Return the (x, y) coordinate for the center point of the cell that contains the specified text.  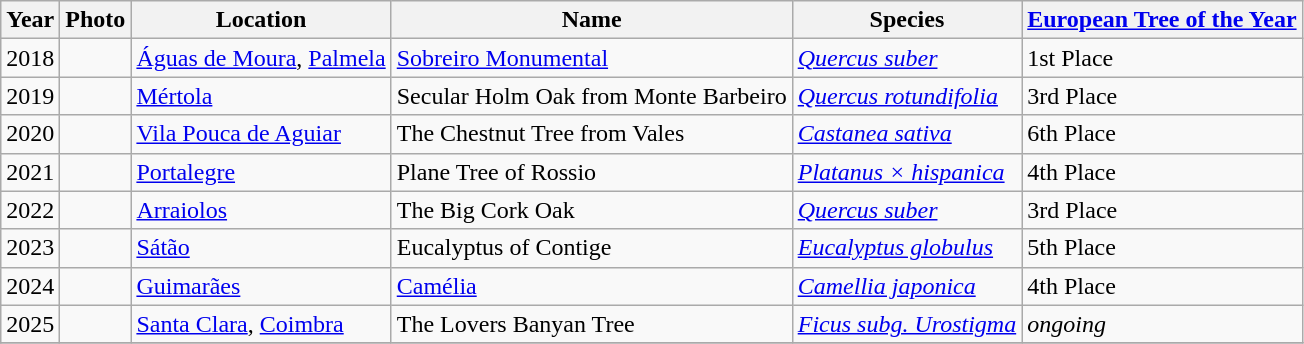
2019 (30, 96)
Species (907, 20)
The Lovers Banyan Tree (592, 324)
Camellia japonica (907, 286)
Location (261, 20)
European Tree of the Year (1162, 20)
2025 (30, 324)
Arraiolos (261, 210)
Sátão (261, 248)
6th Place (1162, 134)
The Big Cork Oak (592, 210)
Quercus rotundifolia (907, 96)
Guimarães (261, 286)
Santa Clara, Coimbra (261, 324)
Year (30, 20)
Ficus subg. Urostigma (907, 324)
Eucalyptus of Contige (592, 248)
2023 (30, 248)
2021 (30, 172)
Mértola (261, 96)
Vila Pouca de Aguiar (261, 134)
Name (592, 20)
Platanus × hispanica (907, 172)
Secular Holm Oak from Monte Barbeiro (592, 96)
2018 (30, 58)
2022 (30, 210)
Plane Tree of Rossio (592, 172)
Sobreiro Monumental (592, 58)
5th Place (1162, 248)
Camélia (592, 286)
2020 (30, 134)
Eucalyptus globulus (907, 248)
1st Place (1162, 58)
ongoing (1162, 324)
Castanea sativa (907, 134)
2024 (30, 286)
The Chestnut Tree from Vales (592, 134)
Photo (96, 20)
Águas de Moura, Palmela (261, 58)
Portalegre (261, 172)
